Find where the given text appears and provide that cell's center as (X, Y) coordinate. 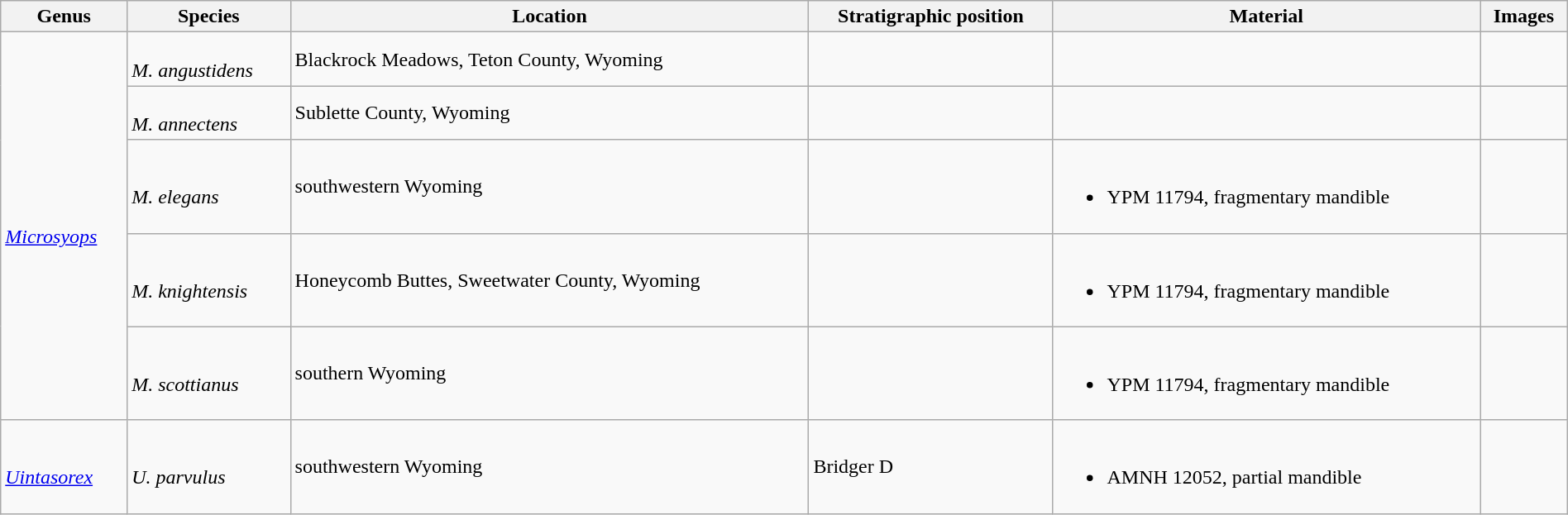
Honeycomb Buttes, Sweetwater County, Wyoming (549, 279)
M. elegans (208, 187)
Images (1524, 17)
Sublette County, Wyoming (549, 112)
Material (1267, 17)
Location (549, 17)
Species (208, 17)
M. scottianus (208, 374)
M. angustidens (208, 60)
Genus (65, 17)
AMNH 12052, partial mandible (1267, 466)
Microsyops (65, 227)
M. annectens (208, 112)
Stratigraphic position (931, 17)
Bridger D (931, 466)
U. parvulus (208, 466)
southern Wyoming (549, 374)
Uintasorex (65, 466)
Blackrock Meadows, Teton County, Wyoming (549, 60)
M. knightensis (208, 279)
